Scan for the cell matching the given text and deliver its [x, y] coordinate at center. 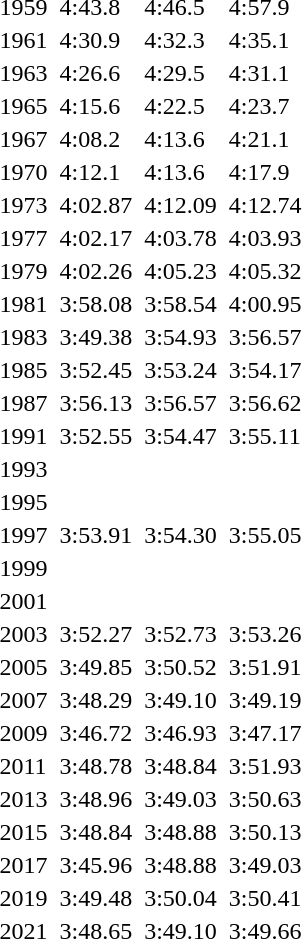
3:54.93 [181, 337]
4:12.09 [181, 205]
4:08.2 [96, 139]
3:52.27 [96, 634]
3:46.93 [181, 733]
3:58.54 [181, 304]
3:52.45 [96, 370]
4:32.3 [181, 40]
4:22.5 [181, 106]
3:46.72 [96, 733]
4:02.87 [96, 205]
3:48.96 [96, 799]
3:49.85 [96, 667]
4:05.23 [181, 271]
4:02.26 [96, 271]
4:30.9 [96, 40]
4:15.6 [96, 106]
3:50.52 [181, 667]
3:52.73 [181, 634]
3:48.29 [96, 700]
3:54.47 [181, 436]
3:52.55 [96, 436]
3:53.91 [96, 535]
3:48.78 [96, 766]
4:26.6 [96, 73]
4:12.1 [96, 172]
3:49.38 [96, 337]
4:02.17 [96, 238]
4:29.5 [181, 73]
3:56.13 [96, 403]
3:50.04 [181, 898]
3:49.10 [181, 700]
3:45.96 [96, 865]
3:54.30 [181, 535]
3:58.08 [96, 304]
3:56.57 [181, 403]
3:53.24 [181, 370]
4:03.78 [181, 238]
3:49.48 [96, 898]
3:49.03 [181, 799]
